Determine the [x, y] coordinate at the center of the cell enclosing the given text.  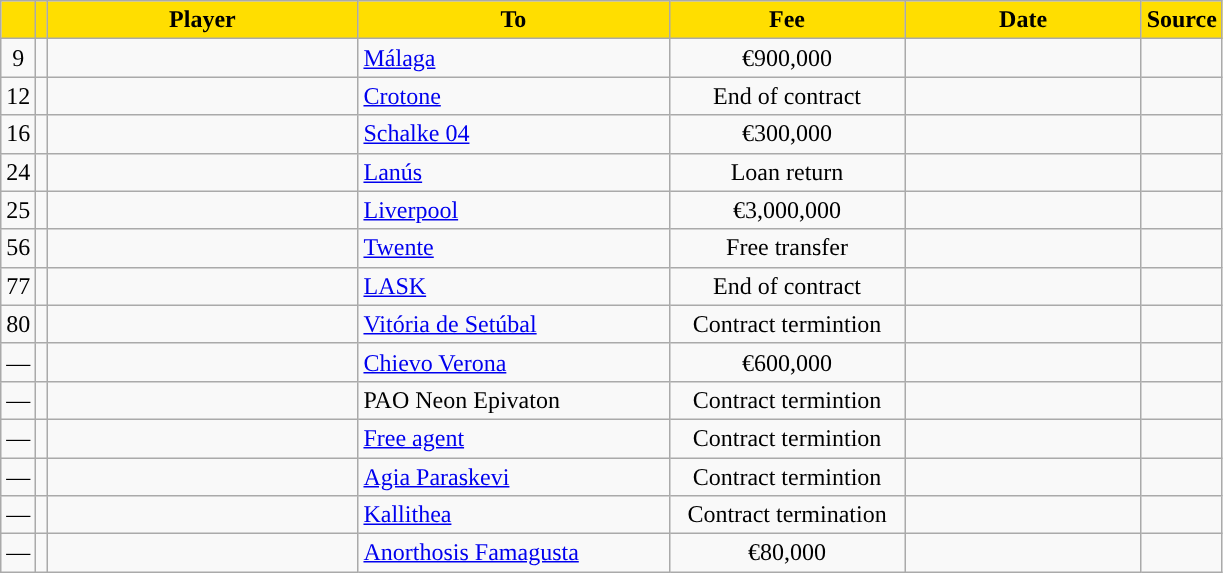
Player [202, 20]
Source [1182, 20]
Kallithea [514, 515]
PAO Neon Epivaton [514, 400]
24 [18, 172]
Málaga [514, 58]
Chievo Verona [514, 362]
16 [18, 134]
To [514, 20]
€900,000 [787, 58]
€3,000,000 [787, 210]
12 [18, 96]
€300,000 [787, 134]
Anorthosis Famagusta [514, 553]
Liverpool [514, 210]
Agia Paraskevi [514, 477]
Free agent [514, 438]
Schalke 04 [514, 134]
Twente [514, 248]
56 [18, 248]
80 [18, 324]
25 [18, 210]
Lanús [514, 172]
LASK [514, 286]
Loan return [787, 172]
€80,000 [787, 553]
Crotone [514, 96]
9 [18, 58]
Vitória de Setúbal [514, 324]
Contract termination [787, 515]
Fee [787, 20]
77 [18, 286]
€600,000 [787, 362]
Date [1023, 20]
Free transfer [787, 248]
